Output the (x, y) coordinate of the center of the cell containing the given text.  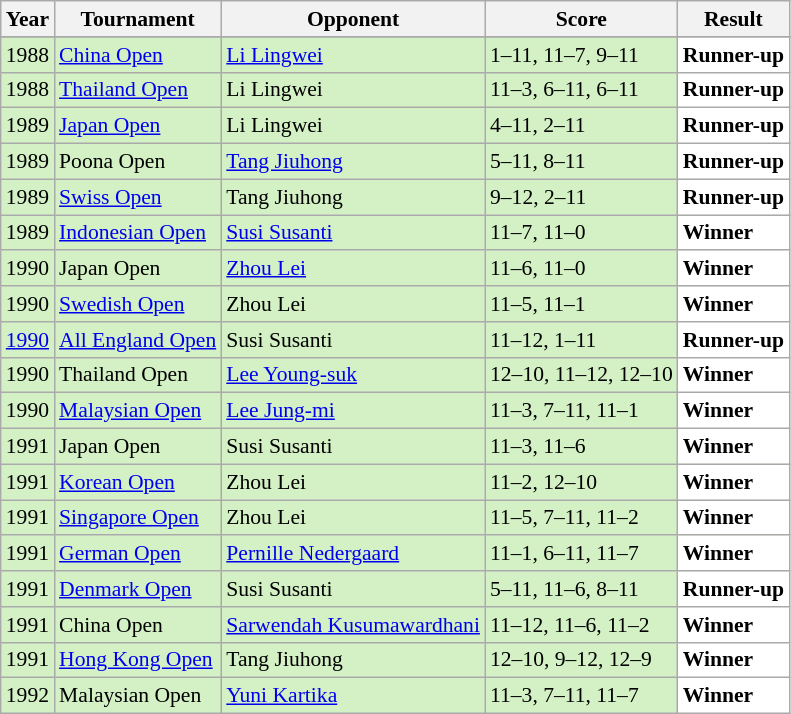
9–12, 2–11 (582, 197)
11–3, 11–6 (582, 447)
All England Open (138, 340)
Result (734, 19)
Lee Jung-mi (353, 411)
Pernille Nedergaard (353, 554)
4–11, 2–11 (582, 126)
Sarwendah Kusumawardhani (353, 625)
11–12, 11–6, 11–2 (582, 625)
12–10, 11–12, 12–10 (582, 375)
1992 (28, 696)
11–12, 1–11 (582, 340)
11–3, 7–11, 11–7 (582, 696)
12–10, 9–12, 12–9 (582, 660)
11–2, 12–10 (582, 482)
5–11, 11–6, 8–11 (582, 589)
Lee Young-suk (353, 375)
11–5, 7–11, 11–2 (582, 518)
Tournament (138, 19)
Swiss Open (138, 197)
11–6, 11–0 (582, 269)
11–3, 6–11, 6–11 (582, 90)
11–7, 11–0 (582, 233)
Singapore Open (138, 518)
Swedish Open (138, 304)
1–11, 11–7, 9–11 (582, 55)
Yuni Kartika (353, 696)
Indonesian Open (138, 233)
Score (582, 19)
Poona Open (138, 162)
German Open (138, 554)
11–1, 6–11, 11–7 (582, 554)
11–3, 7–11, 11–1 (582, 411)
Year (28, 19)
Korean Open (138, 482)
Denmark Open (138, 589)
Opponent (353, 19)
Hong Kong Open (138, 660)
11–5, 11–1 (582, 304)
5–11, 8–11 (582, 162)
